Capture the cell that displays the provided text and extract its (x, y) central coordinate. 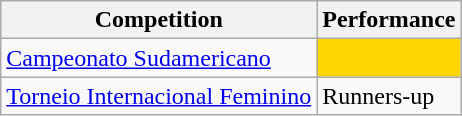
Campeonato Sudamericano (159, 58)
Competition (159, 20)
Torneio Internacional Feminino (159, 96)
Performance (389, 20)
Runners-up (389, 96)
